Extract the [X, Y] coordinate from the center of the cell holding the provided text.  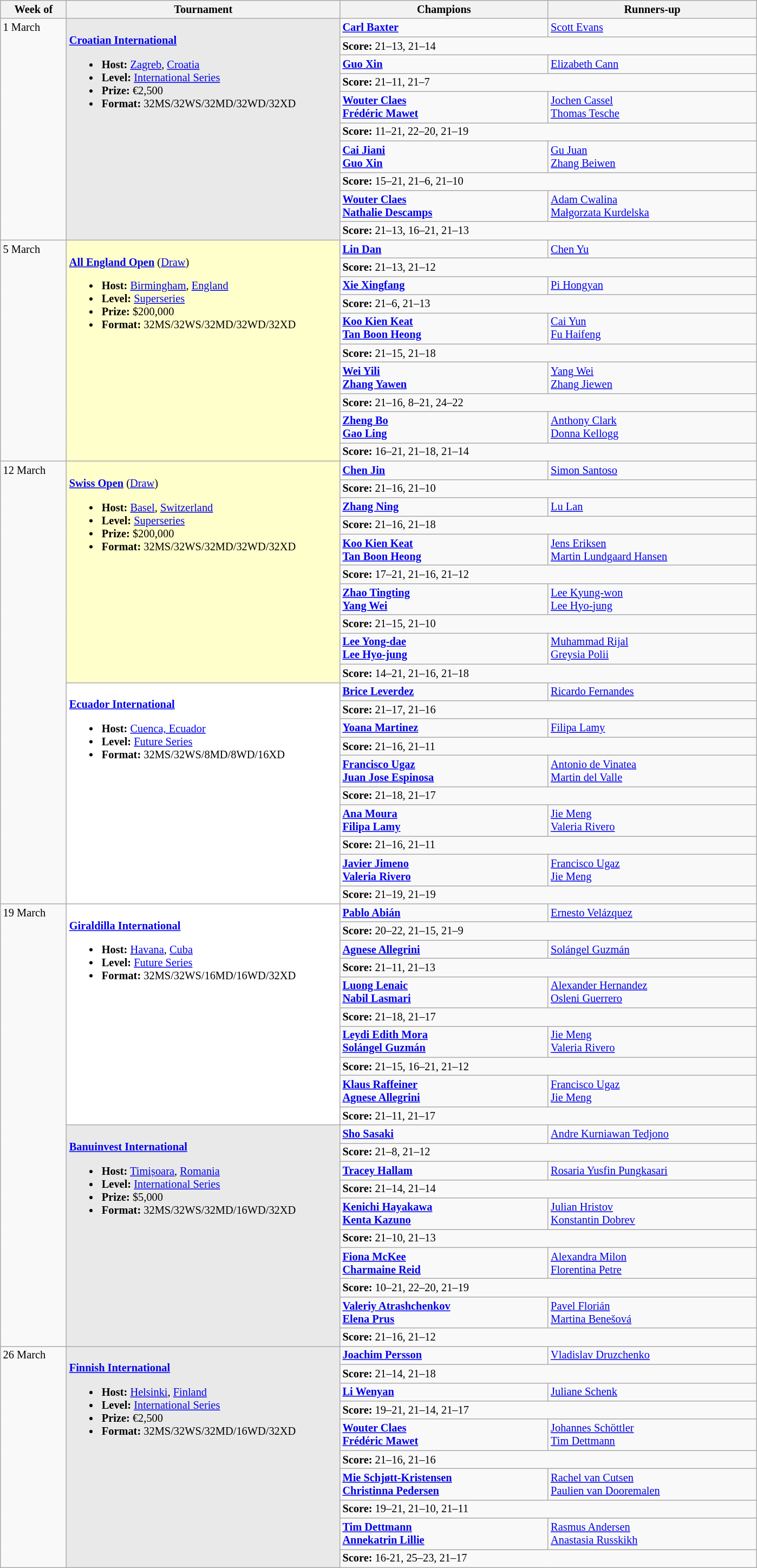
Yang Wei Zhang Jiewen [652, 378]
1 March [34, 129]
Score: 21–6, 21–13 [548, 304]
Score: 21–15, 21–18 [548, 353]
Tim Dettmann Annekatrin Lillie [444, 1534]
Lee Kyung-won Lee Hyo-jung [652, 599]
Joachim Persson [444, 1355]
Score: 21–19, 21–19 [548, 895]
Adam Cwalina Małgorzata Kurdelska [652, 206]
Rosaria Yusfin Pungkasari [652, 1170]
Francisco Ugaz Juan Jose Espinosa [444, 771]
Wei Yili Zhang Yawen [444, 378]
Score: 21–16, 21–12 [548, 1337]
Cai Yun Fu Haifeng [652, 328]
Xie Xingfang [444, 285]
Filipa Lamy [652, 728]
Giraldilla InternationalHost: Havana, CubaLevel: Future SeriesFormat: 32MS/32WS/16MD/16WD/32XD [204, 1014]
Gu Juan Zhang Beiwen [652, 157]
Lu Lan [652, 506]
Score: 21–11, 21–17 [548, 1116]
Score: 21–15, 16–21, 21–12 [548, 1066]
Wouter Claes Nathalie Descamps [444, 206]
Score: 21–15, 21–10 [548, 624]
Tournament [204, 9]
26 March [34, 1457]
Antonio de Vinatea Martin del Valle [652, 771]
Score: 17–21, 21–16, 21–12 [548, 574]
Ricardo Fernandes [652, 692]
Li Wenyan [444, 1392]
Vladislav Druzchenko [652, 1355]
Week of [34, 9]
Score: 19–21, 21–14, 21–17 [548, 1410]
Carl Baxter [444, 28]
Agnese Allegrini [444, 949]
Fiona McKee Charmaine Reid [444, 1263]
Score: 21–16, 21–16 [548, 1460]
Score: 20–22, 21–15, 21–9 [548, 931]
Tracey Hallam [444, 1170]
Zheng Bo Gao Ling [444, 427]
Cai Jiani Guo Xin [444, 157]
Solángel Guzmán [652, 949]
Score: 21–16, 8–21, 24–22 [548, 402]
Score: 21–16, 21–18 [548, 525]
Score: 21–11, 21–13 [548, 967]
Score: 16–21, 21–18, 21–14 [548, 452]
Guo Xin [444, 64]
Score: 19–21, 21–10, 21–11 [548, 1509]
Luong Lenaic Nabil Lasmari [444, 992]
Rasmus Andersen Anastasia Russkikh [652, 1534]
Javier Jimeno Valeria Rivero [444, 870]
Ana Moura Filipa Lamy [444, 821]
Ernesto Velázquez [652, 913]
Champions [444, 9]
Score: 10–21, 22–20, 21–19 [548, 1287]
Pi Hongyan [652, 285]
Score: 21–17, 21–16 [548, 710]
Jochen Cassel Thomas Tesche [652, 107]
All England Open (Draw)Host: Birmingham, EnglandLevel: SuperseriesPrize: $200,000Format: 32MS/32WS/32MD/32WD/32XD [204, 351]
Sho Sasaki [444, 1134]
Banuinvest InternationalHost: Timișoara, RomaniaLevel: International SeriesPrize: $5,000Format: 32MS/32WS/32MD/16WD/32XD [204, 1236]
Mie Schjøtt-Kristensen Christinna Pedersen [444, 1484]
Julian Hristov Konstantin Dobrev [652, 1213]
Lee Yong-dae Lee Hyo-jung [444, 648]
Zhang Ning [444, 506]
19 March [34, 1124]
Croatian InternationalHost: Zagreb, CroatiaLevel: International SeriesPrize: €2,500Format: 32MS/32WS/32MD/32WD/32XD [204, 129]
Score: 21–13, 16–21, 21–13 [548, 231]
Alexander Hernandez Osleni Guerrero [652, 992]
Score: 21–14, 21–14 [548, 1189]
Score: 16-21, 25–23, 21–17 [548, 1558]
Score: 21–14, 21–18 [548, 1374]
Simon Santoso [652, 470]
Anthony Clark Donna Kellogg [652, 427]
Jens Eriksen Martin Lundgaard Hansen [652, 550]
Chen Jin [444, 470]
Runners-up [652, 9]
5 March [34, 351]
Klaus Raffeiner Agnese Allegrini [444, 1091]
Score: 21–10, 21–13 [548, 1238]
Score: 14–21, 21–16, 21–18 [548, 673]
Chen Yu [652, 249]
Score: 11–21, 22–20, 21–19 [548, 132]
Pavel Florián Martina Benešová [652, 1312]
Finnish InternationalHost: Helsinki, FinlandLevel: International SeriesPrize: €2,500Format: 32MS/32WS/32MD/16WD/32XD [204, 1457]
Leydi Edith Mora Solángel Guzmán [444, 1042]
Elizabeth Cann [652, 64]
Alexandra Milon Florentina Petre [652, 1263]
Swiss Open (Draw)Host: Basel, SwitzerlandLevel: SuperseriesPrize: $200,000Format: 32MS/32WS/32MD/32WD/32XD [204, 572]
Kenichi Hayakawa Kenta Kazuno [444, 1213]
Andre Kurniawan Tedjono [652, 1134]
Juliane Schenk [652, 1392]
12 March [34, 682]
Score: 21–16, 21–10 [548, 489]
Score: 21–11, 21–7 [548, 82]
Scott Evans [652, 28]
Score: 21–13, 21–12 [548, 267]
Score: 21–8, 21–12 [548, 1152]
Pablo Abián [444, 913]
Valeriy Atrashchenkov Elena Prus [444, 1312]
Score: 21–13, 21–14 [548, 46]
Brice Leverdez [444, 692]
Lin Dan [444, 249]
Ecuador InternationalHost: Cuenca, EcuadorLevel: Future SeriesFormat: 32MS/32WS/8MD/8WD/16XD [204, 793]
Yoana Martinez [444, 728]
Zhao Tingting Yang Wei [444, 599]
Muhammad Rijal Greysia Polii [652, 648]
Score: 15–21, 21–6, 21–10 [548, 181]
Rachel van Cutsen Paulien van Dooremalen [652, 1484]
Johannes Schöttler Tim Dettmann [652, 1435]
